Provide the [x, y] coordinate of the cell's center where the given text is located.  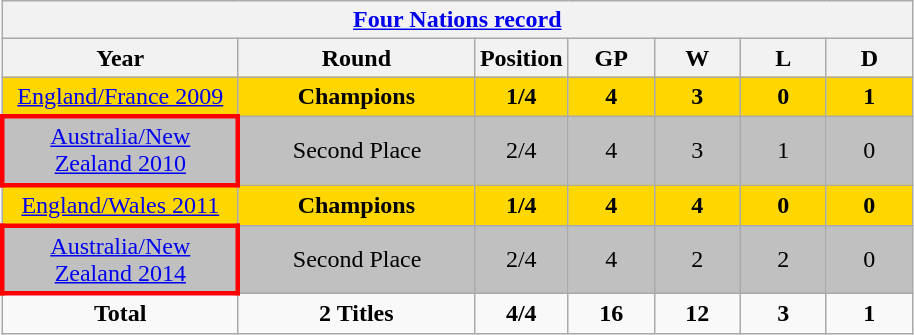
Total [120, 314]
GP [611, 58]
12 [697, 314]
England/Wales 2011 [120, 204]
Position [521, 58]
Four Nations record [457, 20]
England/France 2009 [120, 97]
Australia/New Zealand 2014 [120, 260]
4/4 [521, 314]
Australia/New Zealand 2010 [120, 150]
W [697, 58]
2 Titles [356, 314]
D [869, 58]
Round [356, 58]
16 [611, 314]
L [783, 58]
Year [120, 58]
